Find where the given text appears and provide that cell's center as (X, Y) coordinate. 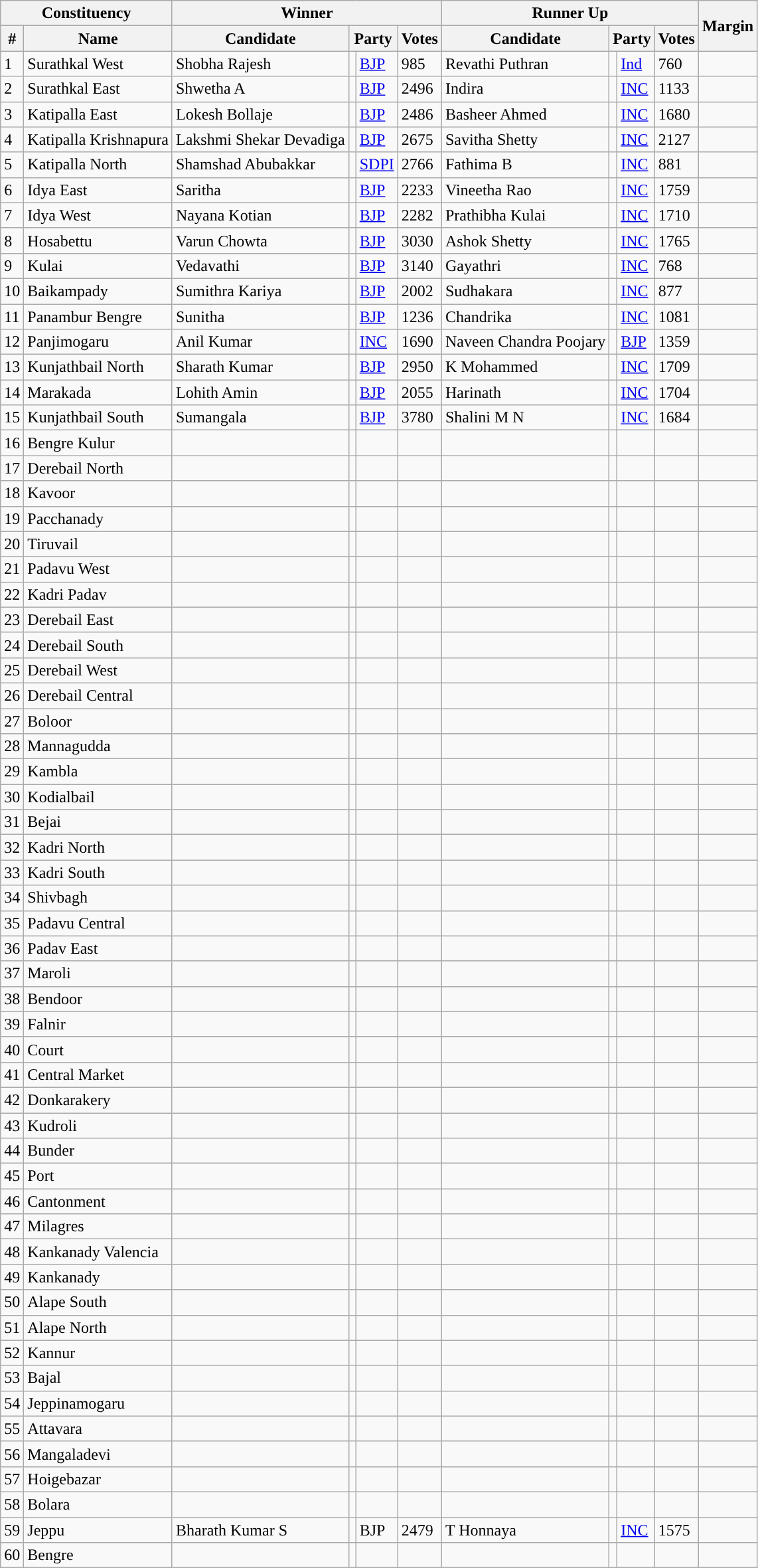
Falnir (98, 1024)
21 (12, 569)
54 (12, 1403)
K Mohammed (525, 367)
Hosabettu (98, 240)
2055 (419, 392)
4 (12, 139)
Pacchanady (98, 519)
55 (12, 1429)
45 (12, 1176)
Ind (636, 64)
41 (12, 1075)
Constituency (86, 13)
Marakada (98, 392)
Kankanady (98, 1277)
Court (98, 1049)
12 (12, 342)
877 (676, 291)
T Honnaya (525, 1529)
Bunder (98, 1151)
Derebail Central (98, 695)
44 (12, 1151)
Derebail East (98, 620)
Kannur (98, 1353)
2233 (419, 190)
Port (98, 1176)
Sunitha (260, 317)
Padav East (98, 948)
Idya East (98, 190)
31 (12, 822)
Panambur Bengre (98, 317)
35 (12, 923)
Jeppu (98, 1529)
19 (12, 519)
Panjimogaru (98, 342)
Vedavathi (260, 266)
1359 (676, 342)
60 (12, 1555)
33 (12, 873)
1709 (676, 367)
Bengre Kulur (98, 443)
Nayana Kotian (260, 215)
760 (676, 64)
18 (12, 493)
Shamshad Abubakkar (260, 165)
57 (12, 1479)
20 (12, 544)
2496 (419, 89)
26 (12, 695)
Katipalla East (98, 114)
2675 (419, 139)
1690 (419, 342)
Naveen Chandra Poojary (525, 342)
Mangaladevi (98, 1454)
Anil Kumar (260, 342)
1236 (419, 317)
Kunjathbail South (98, 418)
7 (12, 215)
5 (12, 165)
23 (12, 620)
Margin (727, 26)
58 (12, 1504)
Prathibha Kulai (525, 215)
Padavu Central (98, 923)
Derebail South (98, 645)
1759 (676, 190)
Runner Up (569, 13)
Bendoor (98, 999)
1133 (676, 89)
29 (12, 772)
Kulai (98, 266)
Harinath (525, 392)
40 (12, 1049)
Milagres (98, 1227)
Maroli (98, 974)
Sumithra Kariya (260, 291)
28 (12, 746)
Lohith Amin (260, 392)
15 (12, 418)
Sumangala (260, 418)
Derebail North (98, 468)
Bejai (98, 822)
13 (12, 367)
Kavoor (98, 493)
22 (12, 594)
Donkarakery (98, 1100)
34 (12, 898)
50 (12, 1302)
Sharath Kumar (260, 367)
9 (12, 266)
2486 (419, 114)
Kadri South (98, 873)
Surathkal East (98, 89)
Bengre (98, 1555)
49 (12, 1277)
Cantonment (98, 1201)
Revathi Puthran (525, 64)
47 (12, 1227)
1710 (676, 215)
Shobha Rajesh (260, 64)
36 (12, 948)
Savitha Shetty (525, 139)
Kodialbail (98, 797)
Varun Chowta (260, 240)
37 (12, 974)
Sudhakara (525, 291)
39 (12, 1024)
Tiruvail (98, 544)
11 (12, 317)
24 (12, 645)
53 (12, 1378)
2127 (676, 139)
38 (12, 999)
Gayathri (525, 266)
25 (12, 670)
3 (12, 114)
10 (12, 291)
2282 (419, 215)
46 (12, 1201)
14 (12, 392)
Derebail West (98, 670)
Shivbagh (98, 898)
51 (12, 1328)
Mannagudda (98, 746)
Central Market (98, 1075)
1765 (676, 240)
Ashok Shetty (525, 240)
768 (676, 266)
1081 (676, 317)
Kambla (98, 772)
Bolara (98, 1504)
2950 (419, 367)
2002 (419, 291)
56 (12, 1454)
2 (12, 89)
Fathima B (525, 165)
1575 (676, 1529)
27 (12, 721)
Hoigebazar (98, 1479)
42 (12, 1100)
Boloor (98, 721)
Bharath Kumar S (260, 1529)
Vineetha Rao (525, 190)
Lokesh Bollaje (260, 114)
52 (12, 1353)
3780 (419, 418)
48 (12, 1252)
2766 (419, 165)
Saritha (260, 190)
1684 (676, 418)
3140 (419, 266)
Bajal (98, 1378)
SDPI (377, 165)
Attavara (98, 1429)
Name (98, 39)
Baikampady (98, 291)
Kunjathbail North (98, 367)
# (12, 39)
32 (12, 847)
Surathkal West (98, 64)
6 (12, 190)
16 (12, 443)
Alape North (98, 1328)
Shalini M N (525, 418)
Padavu West (98, 569)
Basheer Ahmed (525, 114)
8 (12, 240)
43 (12, 1126)
881 (676, 165)
30 (12, 797)
Kadri North (98, 847)
Kudroli (98, 1126)
Kadri Padav (98, 594)
59 (12, 1529)
985 (419, 64)
Indira (525, 89)
Jeppinamogaru (98, 1403)
1704 (676, 392)
Katipalla Krishnapura (98, 139)
Chandrika (525, 317)
1680 (676, 114)
3030 (419, 240)
17 (12, 468)
Shwetha A (260, 89)
Idya West (98, 215)
Kankanady Valencia (98, 1252)
Katipalla North (98, 165)
2479 (419, 1529)
Winner (307, 13)
Lakshmi Shekar Devadiga (260, 139)
Alape South (98, 1302)
1 (12, 64)
